Return the (x, y) coordinate for the center point of the cell that contains the specified text.  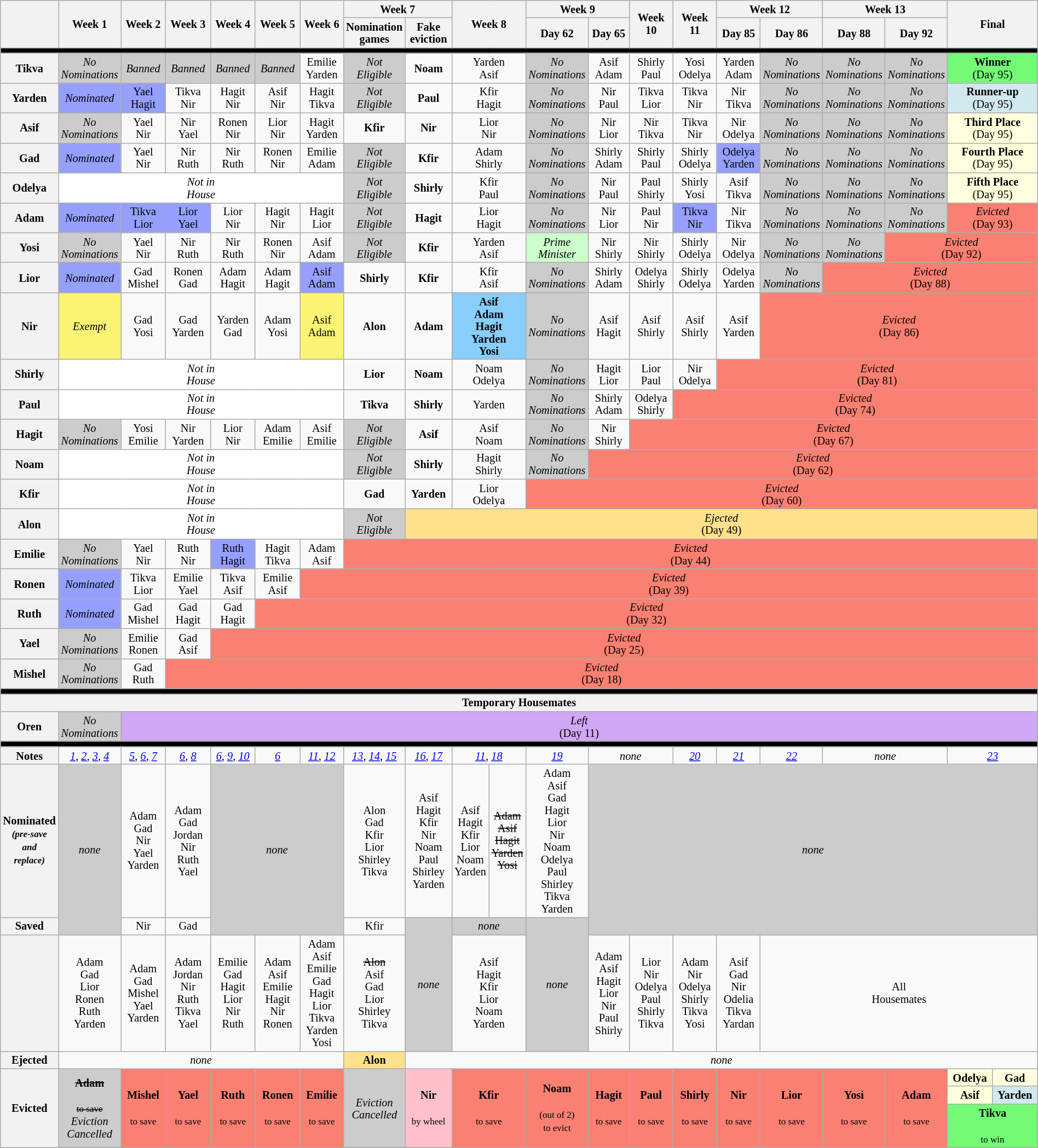
EmilieRonen (143, 644)
EmilieAdam (322, 158)
Fourth Place(Day 95) (993, 158)
NirYael (188, 128)
NoamOdelya (488, 374)
Evicted(Day 62) (812, 464)
Week 5 (278, 24)
21 (739, 755)
Evicted(Day 25) (624, 644)
AdamEmilie (278, 435)
Evicted(Day 86) (899, 326)
Fifth Place(Day 95) (993, 187)
YosiOdelya (695, 68)
Exempt (90, 326)
Yosi (30, 247)
Week 10 (651, 24)
Week 9 (577, 9)
Day 88 (854, 33)
AllHousemates (899, 993)
Noam(out of 2)to evict (557, 1108)
AlonGadKfirLiorShirleyTikva (374, 841)
11, 18 (488, 755)
EmilieGadHagitLiorNirRuth (233, 993)
6, 8 (188, 755)
16, 17 (428, 755)
AsifEmilie (322, 435)
Ejected(Day 49) (722, 524)
AdamShirly (488, 158)
Emilie (30, 554)
Temporary Housemates (519, 702)
AlonAsifGadLiorShirleyTikva (374, 993)
Day 65 (609, 33)
Nominated(pre-saveandreplace) (30, 841)
AdamGadMishelYaelYarden (143, 993)
Week 8 (488, 24)
Third Place(Day 95) (993, 128)
Week 13 (885, 9)
Evicted(Day 92) (961, 247)
Nominationgames (374, 33)
Paulto save (651, 1108)
Week 11 (695, 24)
Week 6 (322, 24)
19 (557, 755)
AdamJordanNirRuthTikvaYael (188, 993)
EvictionCancelled (374, 1108)
5, 6, 7 (143, 755)
EmilieYael (188, 584)
LiorOdelya (488, 494)
Hagitto save (609, 1108)
AsifNoam (488, 435)
Oren (30, 726)
Day 85 (739, 33)
AdamAsifGadHagitLiorNirNoamOdelyaPaulShirleyTikvaYarden (557, 841)
GadYarden (188, 326)
Tikvato win (993, 1126)
22 (792, 755)
Mishel (30, 673)
AsifAdamHagitYardenYosi (488, 326)
Evicted(Day 18) (601, 673)
Runner-up(Day 95) (993, 97)
AdamGadLiorRonenRuthYarden (90, 993)
Evicted(Day 88) (930, 277)
Emilieto save (322, 1108)
PaulShirly (651, 187)
YardenAdam (739, 68)
Left(Day 11) (579, 726)
Liorto save (792, 1108)
Week 12 (770, 9)
Week 3 (188, 24)
Week 7 (397, 9)
YaelHagit (143, 97)
LiorYael (188, 218)
11, 12 (322, 755)
Yael (30, 644)
AsifTikva (739, 187)
Evicted(Day 44) (690, 554)
GadYosi (143, 326)
1, 2, 3, 4 (90, 755)
Yaelto save (188, 1108)
AsifNir (278, 97)
AsifHagit (609, 326)
Day 86 (792, 33)
AdamNirOdelyaShirlyTikvaYosi (695, 993)
Mishelto save (143, 1108)
Ronento save (278, 1108)
Week 4 (233, 24)
Evicted(Day 39) (669, 584)
GadAsif (188, 644)
ShirlyYosi (695, 187)
Evicted(Day 67) (833, 435)
RuthNir (188, 554)
PaulNir (651, 218)
13, 14, 15 (374, 755)
AsifHagitKfirNirNoamPaulShirleyYarden (428, 841)
NirYarden (188, 435)
Adamto save (916, 1108)
Evicted (30, 1108)
Adamto saveEvictionCancelled (90, 1108)
Week 2 (143, 24)
EmilieYarden (322, 68)
KfirPaul (488, 187)
HagitShirly (488, 464)
Day 62 (557, 33)
Notes (30, 755)
TikvaAsif (233, 584)
Nirby wheel (428, 1108)
Shirlyto save (695, 1108)
Ruth (30, 613)
AsifGadNirOdeliaTikvaYardan (739, 993)
GadRuth (143, 673)
LiorHagit (488, 218)
Nirto save (739, 1108)
Fakeeviction (428, 33)
AdamAsifHagitYardenYosi (508, 841)
AdamGadNirYaelYarden (143, 841)
LiorPaul (651, 374)
AdamAsifHagitLiorNirPaulShirly (609, 993)
AdamYosi (278, 326)
YosiEmilie (143, 435)
Evicted(Day 60) (782, 494)
Day 92 (916, 33)
AdamAsifEmilieGadHagitLiorTikvaYardenYosi (322, 993)
Ronen (30, 584)
Evicted(Day 93) (993, 218)
Kfirto save (488, 1108)
EmilieAsif (278, 584)
Ruthto save (233, 1108)
20 (695, 755)
Evicted(Day 32) (646, 613)
YardenGad (233, 326)
6 (278, 755)
Evicted(Day 74) (855, 404)
HagitYarden (322, 128)
AsifYarden (739, 326)
Saved (30, 926)
Yosito save (854, 1108)
23 (993, 755)
Final (993, 24)
6, 9, 10 (233, 755)
AdamGadJordanNirRuthYael (188, 841)
KfirAsif (488, 277)
Winner(Day 95) (993, 68)
RonenGad (188, 277)
AdamAsifEmilieHagitNirRonen (278, 993)
AdamAsif (322, 554)
Evicted(Day 81) (877, 374)
RuthHagit (233, 554)
LiorNirOdelyaPaulShirlyTikva (651, 993)
KfirHagit (488, 97)
Ejected (30, 1060)
Week 1 (90, 24)
PrimeMinister (557, 247)
